Find where the given text appears and provide that cell's center as (x, y) coordinate. 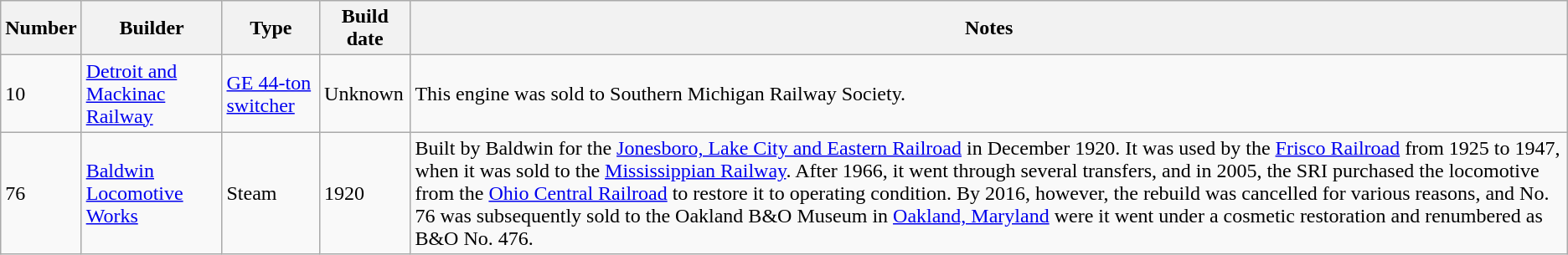
Number (41, 28)
Detroit and Mackinac Railway (152, 94)
76 (41, 193)
Steam (271, 193)
Type (271, 28)
Builder (152, 28)
1920 (365, 193)
GE 44-ton switcher (271, 94)
Baldwin Locomotive Works (152, 193)
This engine was sold to Southern Michigan Railway Society. (988, 94)
Unknown (365, 94)
10 (41, 94)
Build date (365, 28)
Notes (988, 28)
